Extract the [x, y] coordinate from the center of the cell holding the provided text.  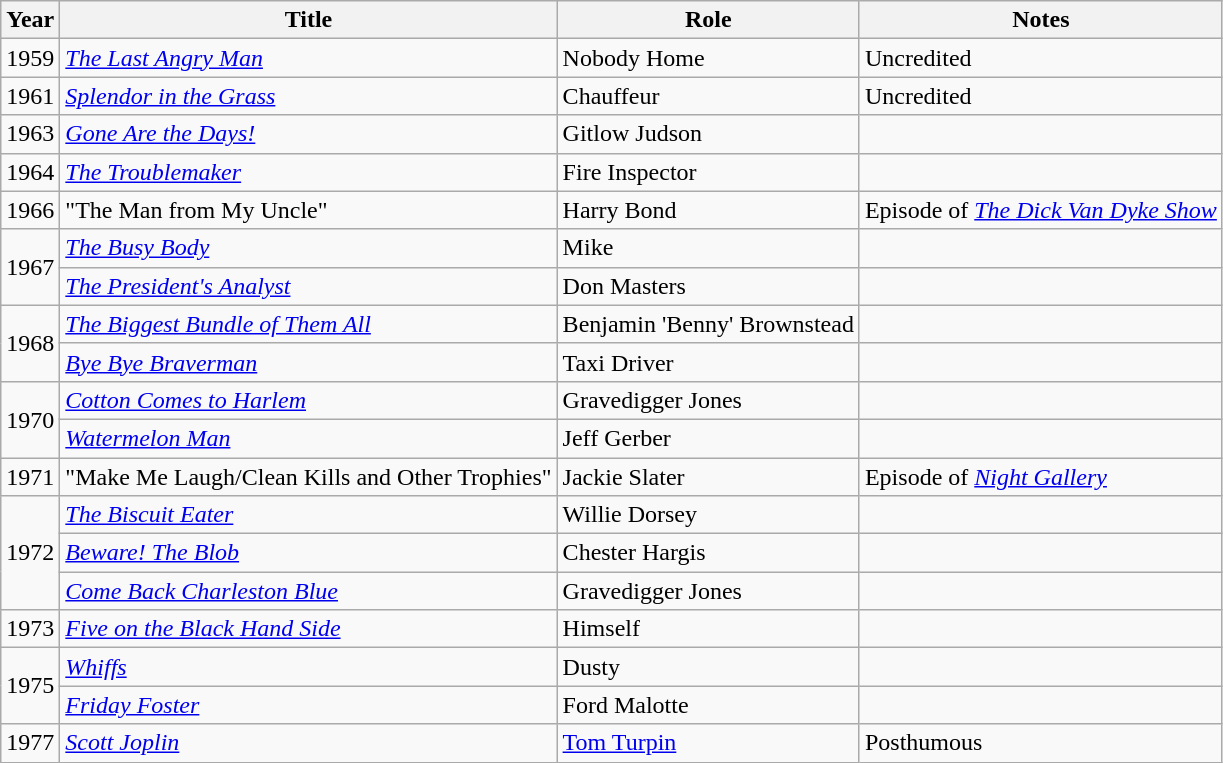
Five on the Black Hand Side [308, 629]
Cotton Comes to Harlem [308, 400]
"Make Me Laugh/Clean Kills and Other Trophies" [308, 477]
Harry Bond [708, 210]
Chauffeur [708, 96]
The Last Angry Man [308, 58]
The President's Analyst [308, 286]
1971 [30, 477]
Come Back Charleston Blue [308, 591]
Year [30, 20]
Watermelon Man [308, 438]
1973 [30, 629]
1967 [30, 267]
Mike [708, 248]
Gone Are the Days! [308, 134]
1975 [30, 686]
1966 [30, 210]
Beware! The Blob [308, 553]
1977 [30, 743]
Jackie Slater [708, 477]
Episode of Night Gallery [1040, 477]
Chester Hargis [708, 553]
1972 [30, 553]
1963 [30, 134]
Splendor in the Grass [308, 96]
Notes [1040, 20]
Friday Foster [308, 705]
Posthumous [1040, 743]
The Troublemaker [308, 172]
Himself [708, 629]
1970 [30, 419]
Gitlow Judson [708, 134]
1959 [30, 58]
The Busy Body [308, 248]
Bye Bye Braverman [308, 362]
Role [708, 20]
Benjamin 'Benny' Brownstead [708, 324]
Tom Turpin [708, 743]
Episode of The Dick Van Dyke Show [1040, 210]
Scott Joplin [308, 743]
Don Masters [708, 286]
The Biscuit Eater [308, 515]
Willie Dorsey [708, 515]
"The Man from My Uncle" [308, 210]
Dusty [708, 667]
The Biggest Bundle of Them All [308, 324]
Title [308, 20]
1964 [30, 172]
1968 [30, 343]
Jeff Gerber [708, 438]
Taxi Driver [708, 362]
1961 [30, 96]
Fire Inspector [708, 172]
Ford Malotte [708, 705]
Whiffs [308, 667]
Nobody Home [708, 58]
